Extract the [X, Y] coordinate from the center of the cell holding the provided text.  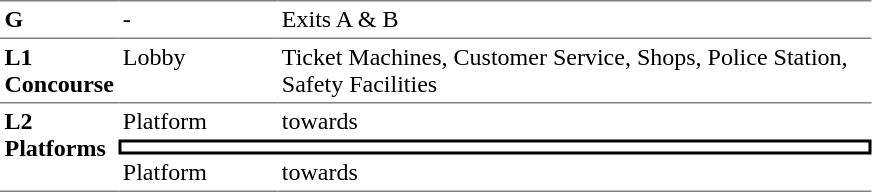
Ticket Machines, Customer Service, Shops, Police Station, Safety Facilities [574, 71]
- [198, 19]
Exits A & B [574, 19]
Lobby [198, 71]
G [59, 19]
L1Concourse [59, 71]
L2Platforms [59, 148]
